Search for the cell housing the specified text and yield its (X, Y) center coordinate. 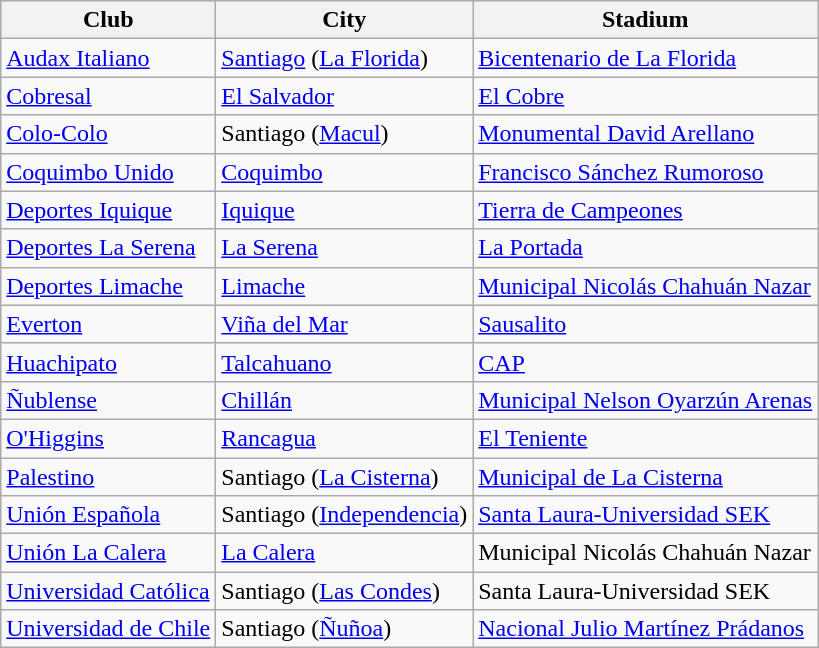
Universidad Católica (108, 591)
Unión La Calera (108, 553)
Deportes Limache (108, 286)
Municipal Nelson Oyarzún Arenas (646, 400)
Santiago (La Florida) (344, 58)
Santiago (Ñuñoa) (344, 629)
Coquimbo (344, 172)
Huachipato (108, 362)
Santiago (Macul) (344, 134)
Palestino (108, 477)
Deportes Iquique (108, 210)
Ñublense (108, 400)
Colo-Colo (108, 134)
El Salvador (344, 96)
Municipal de La Cisterna (646, 477)
Bicentenario de La Florida (646, 58)
Tierra de Campeones (646, 210)
Limache (344, 286)
City (344, 20)
El Cobre (646, 96)
Talcahuano (344, 362)
La Serena (344, 248)
Everton (108, 324)
La Portada (646, 248)
Audax Italiano (108, 58)
Club (108, 20)
Rancagua (344, 438)
El Teniente (646, 438)
Santiago (Independencia) (344, 515)
Unión Española (108, 515)
Santiago (Las Condes) (344, 591)
Santiago (La Cisterna) (344, 477)
Nacional Julio Martínez Prádanos (646, 629)
Iquique (344, 210)
CAP (646, 362)
Monumental David Arellano (646, 134)
Francisco Sánchez Rumoroso (646, 172)
Chillán (344, 400)
Universidad de Chile (108, 629)
Coquimbo Unido (108, 172)
O'Higgins (108, 438)
Deportes La Serena (108, 248)
Cobresal (108, 96)
Stadium (646, 20)
Viña del Mar (344, 324)
Sausalito (646, 324)
La Calera (344, 553)
